Output the (X, Y) coordinate of the center of the cell containing the given text.  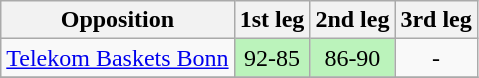
86-90 (352, 58)
Opposition (118, 20)
92-85 (272, 58)
1st leg (272, 20)
2nd leg (352, 20)
3rd leg (436, 20)
- (436, 58)
Telekom Baskets Bonn (118, 58)
